Find where the given text appears and provide that cell's center as (x, y) coordinate. 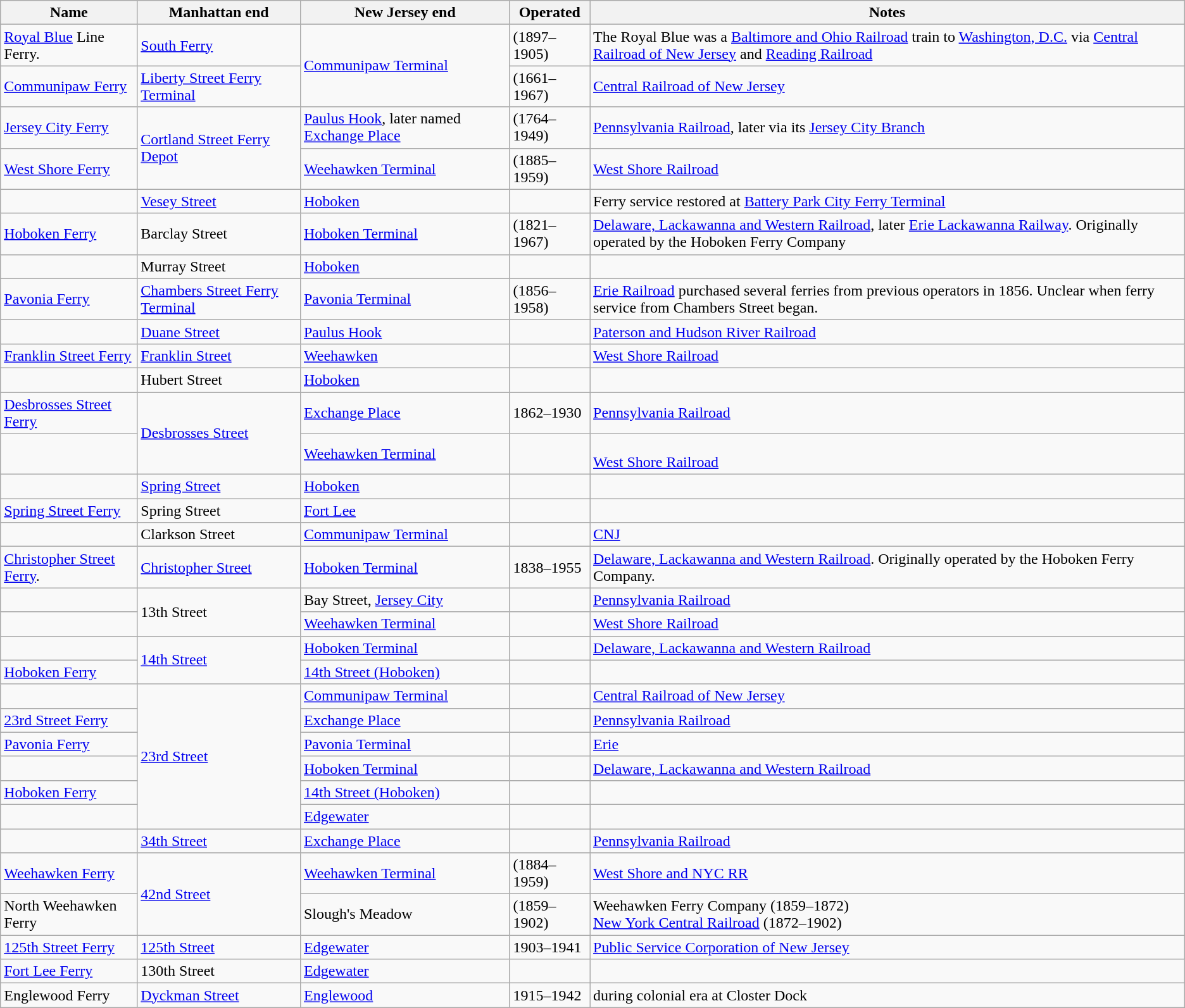
Pennsylvania Railroad, later via its Jersey City Branch (887, 128)
Clarkson Street (219, 535)
Name (69, 13)
Weehawken Ferry Company (1859–1872)New York Central Railroad (1872–1902) (887, 915)
34th Street (219, 841)
42nd Street (219, 894)
23rd Street (219, 756)
125th Street Ferry (69, 947)
1862–1930 (549, 413)
Erie (887, 744)
Chambers Street Ferry Terminal (219, 299)
Royal Blue Line Ferry. (69, 46)
Englewood Ferry (69, 995)
Franklin Street (219, 356)
Duane Street (219, 332)
Paulus Hook, later named Exchange Place (405, 128)
Desbrosses Street (219, 433)
13th Street (219, 612)
Weehawken Ferry (69, 873)
14th Street (219, 660)
1838–1955 (549, 567)
The Royal Blue was a Baltimore and Ohio Railroad train to Washington, D.C. via Central Railroad of New Jersey and Reading Railroad (887, 46)
Delaware, Lackawanna and Western Railroad, later Erie Lackawanna Railway. Originally operated by the Hoboken Ferry Company (887, 234)
1903–1941 (549, 947)
during colonial era at Closter Dock (887, 995)
West Shore Ferry (69, 168)
1915–1942 (549, 995)
Paulus Hook (405, 332)
Paterson and Hudson River Railroad (887, 332)
Christopher Street Ferry. (69, 567)
(1821–1967) (549, 234)
Vesey Street (219, 201)
South Ferry (219, 46)
(1859–1902) (549, 915)
Delaware, Lackawanna and Western Railroad. Originally operated by the Hoboken Ferry Company. (887, 567)
Liberty Street Ferry Terminal (219, 86)
Operated (549, 13)
130th Street (219, 971)
North Weehawken Ferry (69, 915)
Christopher Street (219, 567)
Erie Railroad purchased several ferries from previous operators in 1856. Unclear when ferry service from Chambers Street began. (887, 299)
Dyckman Street (219, 995)
(1897–1905) (549, 46)
Ferry service restored at Battery Park City Ferry Terminal (887, 201)
Slough's Meadow (405, 915)
Manhattan end (219, 13)
Hubert Street (219, 380)
Franklin Street Ferry (69, 356)
CNJ (887, 535)
Communipaw Ferry (69, 86)
Public Service Corporation of New Jersey (887, 947)
(1885–1959) (549, 168)
Cortland Street Ferry Depot (219, 148)
(1856–1958) (549, 299)
Barclay Street (219, 234)
Desbrosses Street Ferry (69, 413)
Fort Lee (405, 511)
West Shore and NYC RR (887, 873)
Fort Lee Ferry (69, 971)
Weehawken (405, 356)
(1764–1949) (549, 128)
Murray Street (219, 266)
Englewood (405, 995)
Spring Street Ferry (69, 511)
Bay Street, Jersey City (405, 600)
(1661–1967) (549, 86)
Jersey City Ferry (69, 128)
23rd Street Ferry (69, 720)
125th Street (219, 947)
New Jersey end (405, 13)
Notes (887, 13)
(1884–1959) (549, 873)
